Search for the cell housing the specified text and yield its [X, Y] center coordinate. 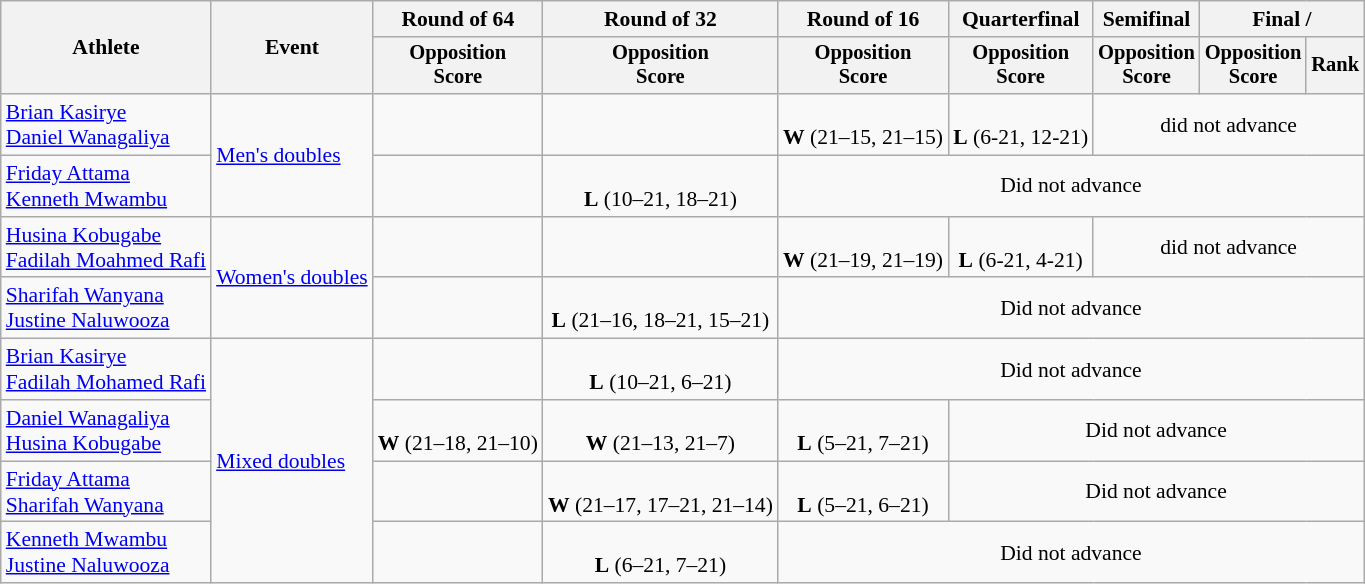
Sharifah WanyanaJustine Naluwooza [106, 308]
L (6-21, 4-21) [1020, 248]
L (21–16, 18–21, 15–21) [660, 308]
Mixed doubles [292, 461]
Round of 16 [863, 19]
Kenneth MwambuJustine Naluwooza [106, 552]
Brian KasiryeDaniel Wanagaliya [106, 124]
L (10–21, 6–21) [660, 370]
W (21–15, 21–15) [863, 124]
Friday AttamaKenneth Mwambu [106, 186]
Event [292, 48]
Brian KasiryeFadilah Mohamed Rafi [106, 370]
L (6–21, 7–21) [660, 552]
W (21–17, 17–21, 21–14) [660, 492]
Friday AttamaSharifah Wanyana [106, 492]
Round of 32 [660, 19]
W (21–19, 21–19) [863, 248]
Daniel WanagaliyaHusina Kobugabe [106, 430]
L (5–21, 7–21) [863, 430]
Semifinal [1146, 19]
Rank [1335, 66]
W (21–18, 21–10) [458, 430]
Final / [1282, 19]
Women's doubles [292, 278]
Men's doubles [292, 155]
L (10–21, 18–21) [660, 186]
Round of 64 [458, 19]
L (5–21, 6–21) [863, 492]
Husina KobugabeFadilah Moahmed Rafi [106, 248]
Athlete [106, 48]
L (6-21, 12-21) [1020, 124]
Quarterfinal [1020, 19]
W (21–13, 21–7) [660, 430]
